Extract the [x, y] coordinate from the center of the cell holding the provided text.  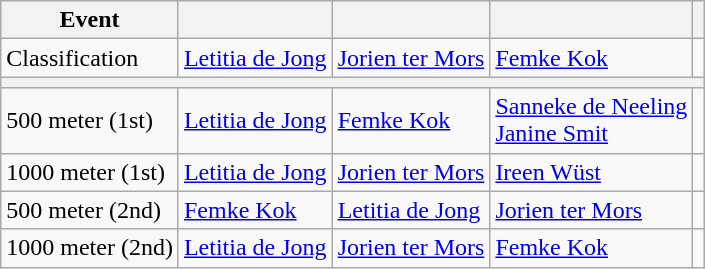
500 meter (1st) [90, 120]
Ireen Wüst [592, 172]
1000 meter (2nd) [90, 248]
500 meter (2nd) [90, 210]
Classification [90, 58]
1000 meter (1st) [90, 172]
Sanneke de NeelingJanine Smit [592, 120]
Event [90, 20]
